From the cell containing the given text, extract its center point as [x, y] coordinate. 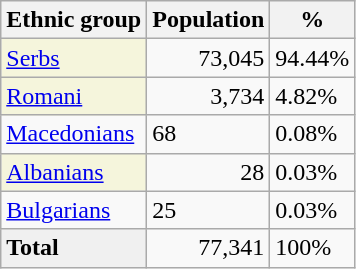
Population [208, 20]
Bulgarians [74, 210]
77,341 [208, 248]
0.08% [312, 134]
73,045 [208, 58]
28 [208, 172]
4.82% [312, 96]
Serbs [74, 58]
68 [208, 134]
94.44% [312, 58]
% [312, 20]
Romani [74, 96]
Macedonians [74, 134]
25 [208, 210]
100% [312, 248]
Ethnic group [74, 20]
Total [74, 248]
Albanians [74, 172]
3,734 [208, 96]
